Return [X, Y] of the center of cell containing provided text 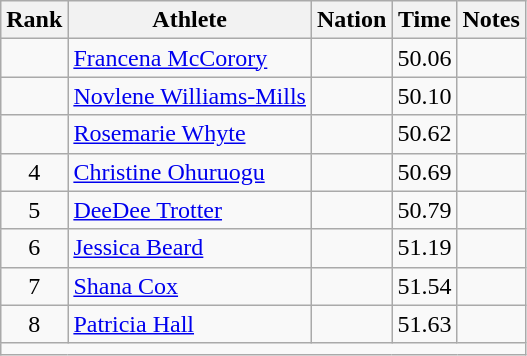
51.63 [424, 324]
50.62 [424, 134]
Shana Cox [190, 286]
7 [34, 286]
6 [34, 248]
50.69 [424, 172]
Athlete [190, 20]
Rank [34, 20]
Patricia Hall [190, 324]
50.10 [424, 96]
Nation [351, 20]
50.79 [424, 210]
50.06 [424, 58]
Notes [491, 20]
4 [34, 172]
8 [34, 324]
DeeDee Trotter [190, 210]
51.54 [424, 286]
Rosemarie Whyte [190, 134]
5 [34, 210]
Jessica Beard [190, 248]
51.19 [424, 248]
Francena McCorory [190, 58]
Christine Ohuruogu [190, 172]
Novlene Williams-Mills [190, 96]
Time [424, 20]
